Identify which cell holds the provided text, then report its [x, y] central coordinate. 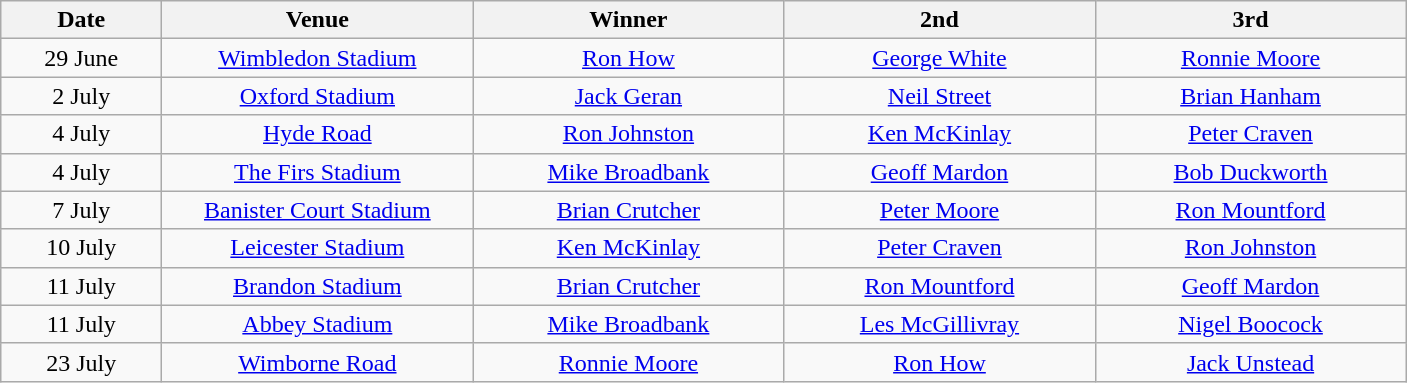
2nd [940, 20]
Date [82, 20]
Nigel Boocock [1250, 324]
Hyde Road [318, 134]
Jack Geran [628, 96]
Bob Duckworth [1250, 172]
Banister Court Stadium [318, 210]
Neil Street [940, 96]
Les McGillivray [940, 324]
23 July [82, 362]
Peter Moore [940, 210]
Oxford Stadium [318, 96]
Leicester Stadium [318, 248]
10 July [82, 248]
7 July [82, 210]
Wimborne Road [318, 362]
George White [940, 58]
Wimbledon Stadium [318, 58]
The Firs Stadium [318, 172]
Venue [318, 20]
Abbey Stadium [318, 324]
Brian Hanham [1250, 96]
Winner [628, 20]
Jack Unstead [1250, 362]
2 July [82, 96]
Brandon Stadium [318, 286]
29 June [82, 58]
3rd [1250, 20]
